Extract the [x, y] coordinate from the center of the cell holding the provided text.  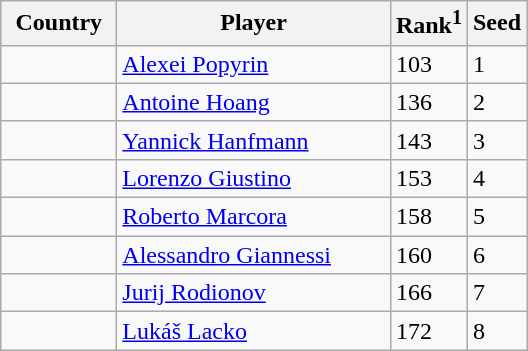
1 [496, 64]
136 [428, 102]
Rank1 [428, 24]
143 [428, 140]
103 [428, 64]
Lorenzo Giustino [254, 178]
3 [496, 140]
Yannick Hanfmann [254, 140]
Player [254, 24]
166 [428, 293]
4 [496, 178]
Alexei Popyrin [254, 64]
Roberto Marcora [254, 217]
Alessandro Giannessi [254, 255]
Lukáš Lacko [254, 331]
172 [428, 331]
160 [428, 255]
Seed [496, 24]
Country [59, 24]
Antoine Hoang [254, 102]
7 [496, 293]
2 [496, 102]
8 [496, 331]
158 [428, 217]
153 [428, 178]
Jurij Rodionov [254, 293]
5 [496, 217]
6 [496, 255]
